Return [x, y] of the center of cell containing provided text 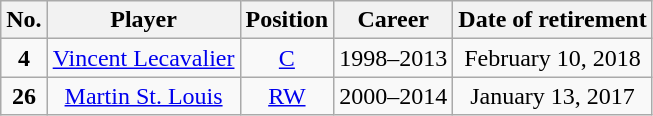
2000–2014 [394, 96]
RW [287, 96]
January 13, 2017 [552, 96]
February 10, 2018 [552, 58]
Position [287, 20]
Date of retirement [552, 20]
Career [394, 20]
No. [24, 20]
Vincent Lecavalier [144, 58]
1998–2013 [394, 58]
Player [144, 20]
26 [24, 96]
4 [24, 58]
C [287, 58]
Martin St. Louis [144, 96]
